Locate the cell with the specified text and output its [X, Y] center coordinate. 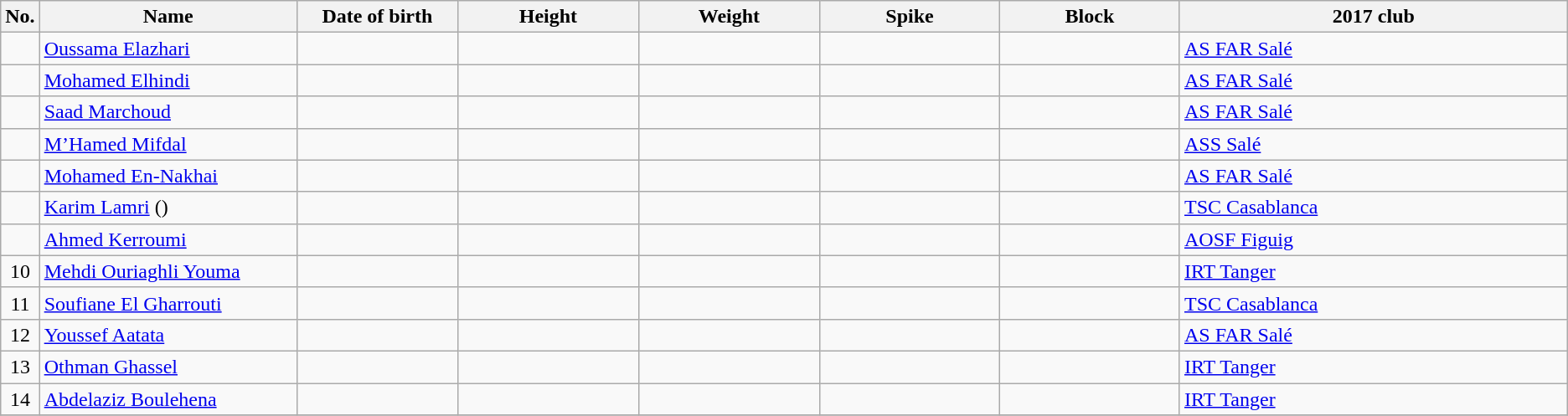
13 [20, 367]
Soufiane El Gharrouti [168, 303]
Youssef Aatata [168, 335]
Height [549, 17]
Ahmed Kerroumi [168, 239]
AOSF Figuig [1374, 239]
Saad Marchoud [168, 112]
Mohamed Elhindi [168, 80]
10 [20, 271]
Date of birth [377, 17]
Mehdi Ouriaghli Youma [168, 271]
Mohamed En-Nakhai [168, 176]
11 [20, 303]
14 [20, 399]
2017 club [1374, 17]
M’Hamed Mifdal [168, 144]
12 [20, 335]
Oussama Elazhari [168, 49]
No. [20, 17]
Abdelaziz Boulehena [168, 399]
Name [168, 17]
Spike [910, 17]
Karim Lamri () [168, 208]
Block [1089, 17]
ASS Salé [1374, 144]
Weight [729, 17]
Othman Ghassel [168, 367]
